Provide the (X, Y) coordinate of the cell's center where the given text is located.  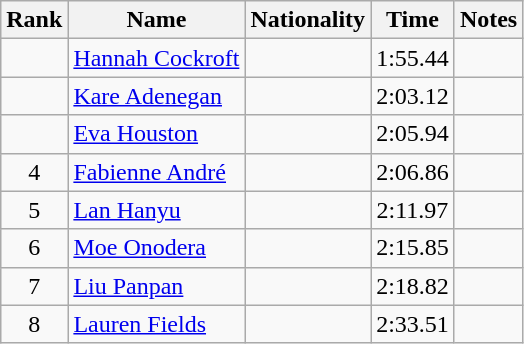
2:11.97 (413, 210)
Lan Hanyu (156, 210)
2:18.82 (413, 286)
2:05.94 (413, 134)
Time (413, 20)
Nationality (308, 20)
Hannah Cockroft (156, 58)
2:03.12 (413, 96)
4 (34, 172)
2:15.85 (413, 248)
Rank (34, 20)
Moe Onodera (156, 248)
Notes (488, 20)
Fabienne André (156, 172)
2:06.86 (413, 172)
Lauren Fields (156, 324)
1:55.44 (413, 58)
7 (34, 286)
Name (156, 20)
5 (34, 210)
Liu Panpan (156, 286)
8 (34, 324)
Kare Adenegan (156, 96)
Eva Houston (156, 134)
2:33.51 (413, 324)
6 (34, 248)
